Output the [X, Y] coordinate of the center of the cell containing the given text.  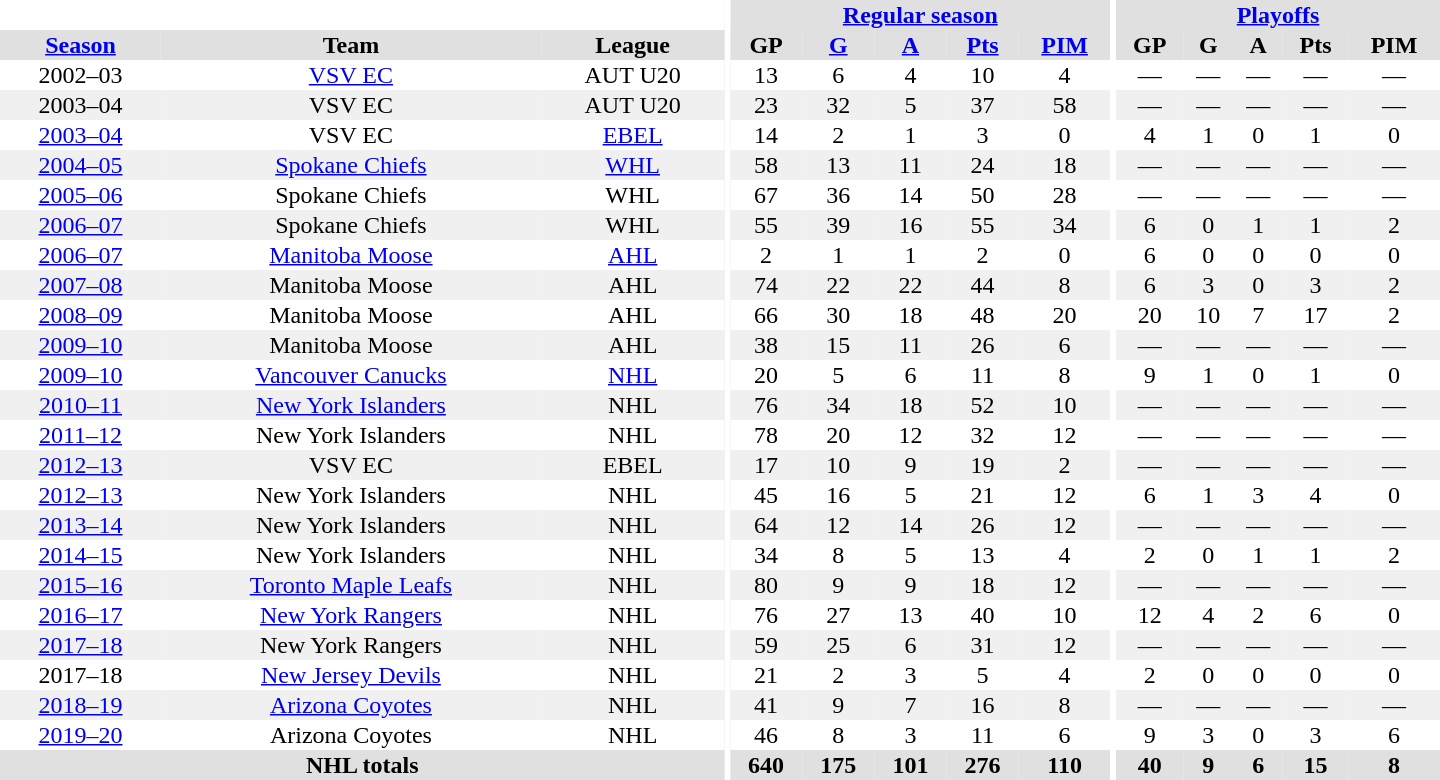
2002–03 [80, 75]
39 [838, 225]
30 [838, 315]
2018–19 [80, 705]
Team [351, 45]
League [633, 45]
19 [982, 465]
52 [982, 405]
2019–20 [80, 735]
27 [838, 615]
2014–15 [80, 555]
Playoffs [1278, 15]
66 [766, 315]
640 [766, 765]
2010–11 [80, 405]
2004–05 [80, 165]
2008–09 [80, 315]
80 [766, 585]
28 [1065, 195]
67 [766, 195]
74 [766, 285]
New Jersey Devils [351, 675]
25 [838, 645]
64 [766, 525]
41 [766, 705]
Regular season [920, 15]
101 [910, 765]
NHL totals [362, 765]
2005–06 [80, 195]
Season [80, 45]
45 [766, 495]
59 [766, 645]
2011–12 [80, 435]
23 [766, 105]
50 [982, 195]
36 [838, 195]
37 [982, 105]
Toronto Maple Leafs [351, 585]
110 [1065, 765]
24 [982, 165]
44 [982, 285]
2007–08 [80, 285]
Vancouver Canucks [351, 375]
276 [982, 765]
46 [766, 735]
48 [982, 315]
175 [838, 765]
78 [766, 435]
38 [766, 345]
2013–14 [80, 525]
2016–17 [80, 615]
2015–16 [80, 585]
31 [982, 645]
